Provide the (X, Y) coordinate of the cell's center where the given text is located.  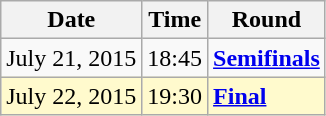
Semifinals (267, 58)
Date (72, 20)
Final (267, 96)
19:30 (175, 96)
Time (175, 20)
18:45 (175, 58)
July 21, 2015 (72, 58)
Round (267, 20)
July 22, 2015 (72, 96)
